Pinpoint the cell where the given text exists, returning its [X, Y] midpoint coordinate. 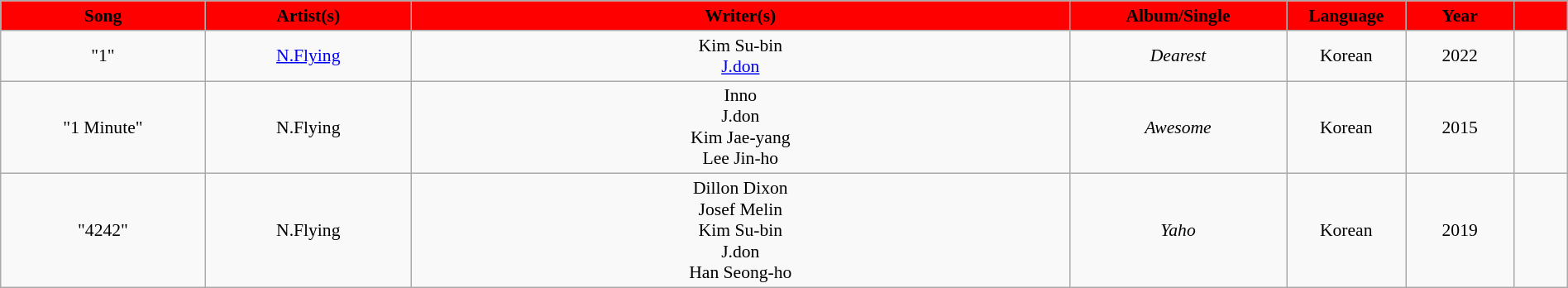
"4242" [103, 231]
2015 [1460, 127]
Kim Su-bin J.don [740, 55]
2022 [1460, 55]
Year [1460, 16]
Album/Single [1178, 16]
Writer(s) [740, 16]
Dearest [1178, 55]
Dillon Dixon Josef Melin Kim Su-bin J.don Han Seong-ho [740, 231]
2019 [1460, 231]
Yaho [1178, 231]
"1" [103, 55]
Inno J.don Kim Jae-yang Lee Jin-ho [740, 127]
Artist(s) [308, 16]
Song [103, 16]
"1 Minute" [103, 127]
Awesome [1178, 127]
Language [1346, 16]
